Extract the (x, y) coordinate from the center of the cell holding the provided text.  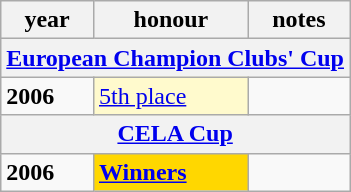
honour (170, 20)
year (48, 20)
notes (298, 20)
Winners (170, 172)
5th place (170, 96)
European Champion Clubs' Cup (176, 58)
CELA Cup (176, 134)
